Locate the cell with the specified text and output its (x, y) center coordinate. 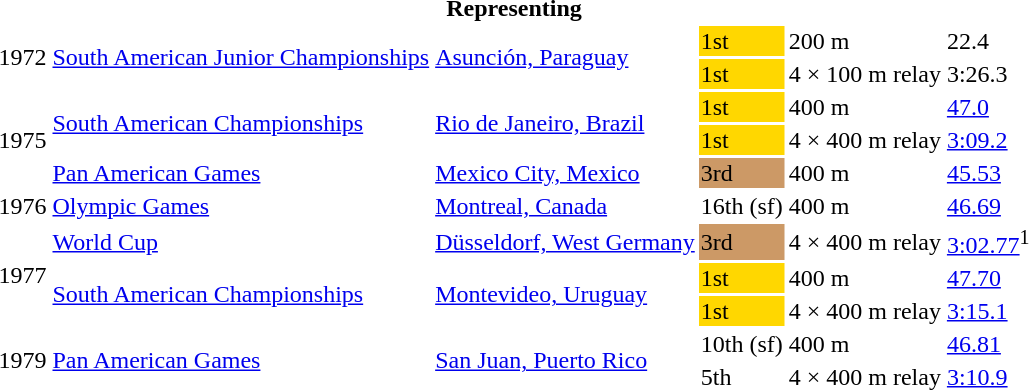
World Cup (241, 242)
Olympic Games (241, 206)
16th (sf) (742, 206)
Asunción, Paraguay (566, 58)
Düsseldorf, West Germany (566, 242)
Pan American Games (241, 173)
Rio de Janeiro, Brazil (566, 124)
Montevideo, Uruguay (566, 294)
200 m (864, 41)
South American Junior Championships (241, 58)
10th (sf) (742, 344)
Montreal, Canada (566, 206)
Mexico City, Mexico (566, 173)
4 × 100 m relay (864, 74)
